Find where the given text appears and provide that cell's center as (x, y) coordinate. 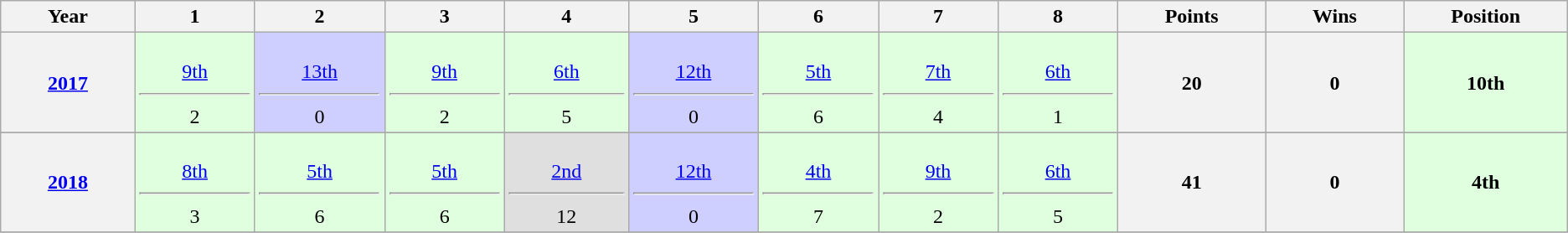
8th3 (194, 183)
Year (68, 17)
41 (1192, 183)
1 (194, 17)
2nd12 (566, 183)
13th0 (320, 82)
3 (444, 17)
Wins (1335, 17)
2017 (68, 82)
4 (566, 17)
6th1 (1059, 82)
4th7 (818, 183)
Points (1192, 17)
8 (1059, 17)
10th (1486, 82)
20 (1192, 82)
6 (818, 17)
4th (1486, 183)
7th4 (938, 82)
2 (320, 17)
2018 (68, 183)
7 (938, 17)
Position (1486, 17)
5 (694, 17)
